Determine the [x, y] coordinate at the center of the cell enclosing the given text.  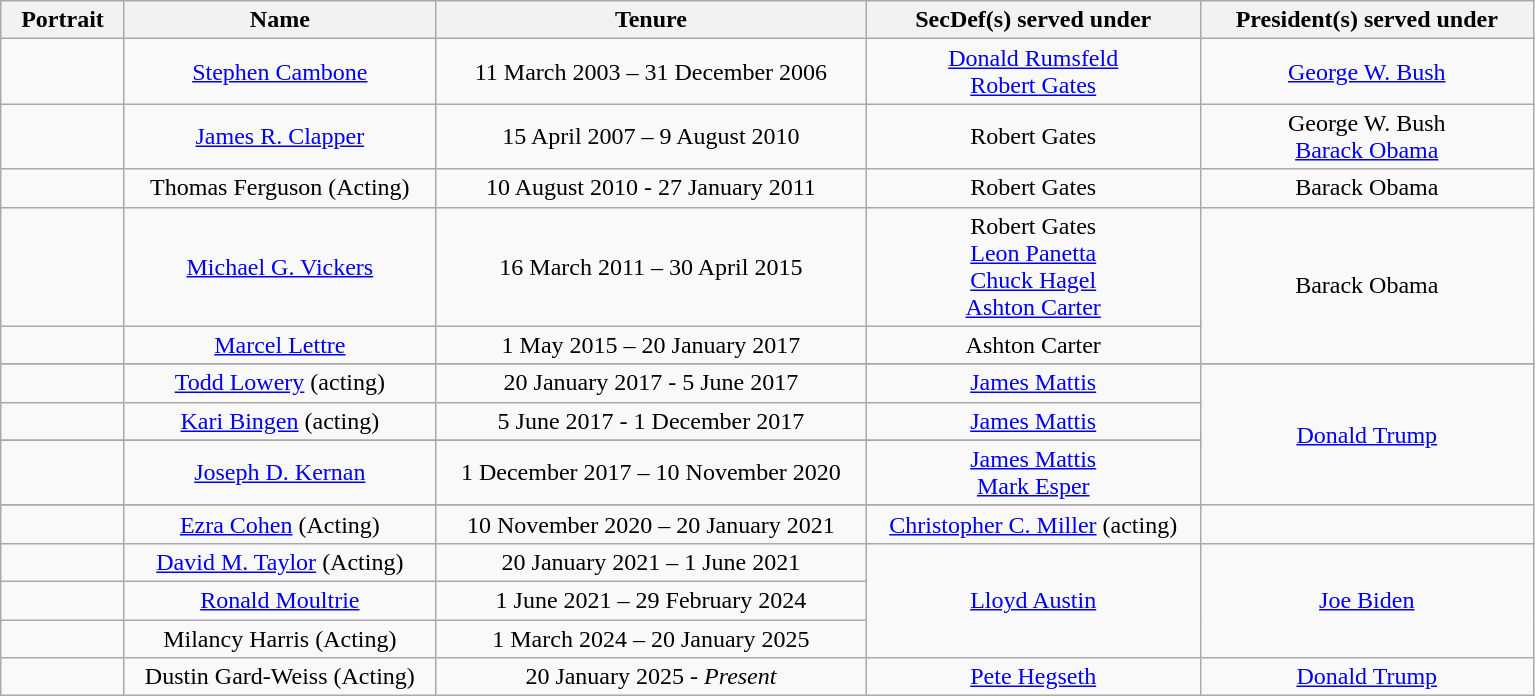
Pete Hegseth [1033, 677]
Milancy Harris (Acting) [280, 639]
16 March 2011 – 30 April 2015 [650, 266]
Joe Biden [1367, 600]
Donald Rumsfeld Robert Gates [1033, 72]
10 November 2020 – 20 January 2021 [650, 524]
Thomas Ferguson (Acting) [280, 188]
James MattisMark Esper [1033, 472]
Christopher C. Miller (acting) [1033, 524]
1 March 2024 – 20 January 2025 [650, 639]
Dustin Gard-Weiss (Acting) [280, 677]
Kari Bingen (acting) [280, 421]
Marcel Lettre [280, 345]
Portrait [63, 20]
20 January 2017 - 5 June 2017 [650, 383]
11 March 2003 – 31 December 2006 [650, 72]
Todd Lowery (acting) [280, 383]
Name [280, 20]
Robert Gates Leon Panetta Chuck HagelAshton Carter [1033, 266]
Stephen Cambone [280, 72]
20 January 2025 - Present [650, 677]
David M. Taylor (Acting) [280, 562]
Michael G. Vickers [280, 266]
President(s) served under [1367, 20]
1 May 2015 – 20 January 2017 [650, 345]
Tenure [650, 20]
15 April 2007 – 9 August 2010 [650, 136]
Joseph D. Kernan [280, 472]
20 January 2021 – 1 June 2021 [650, 562]
5 June 2017 - 1 December 2017 [650, 421]
1 June 2021 – 29 February 2024 [650, 600]
Ezra Cohen (Acting) [280, 524]
1 December 2017 – 10 November 2020 [650, 472]
Lloyd Austin [1033, 600]
10 August 2010 - 27 January 2011 [650, 188]
James R. Clapper [280, 136]
George W. Bush Barack Obama [1367, 136]
Ronald Moultrie [280, 600]
George W. Bush [1367, 72]
SecDef(s) served under [1033, 20]
Ashton Carter [1033, 345]
